Provide the [x, y] coordinate of the cell's center where the given text is located.  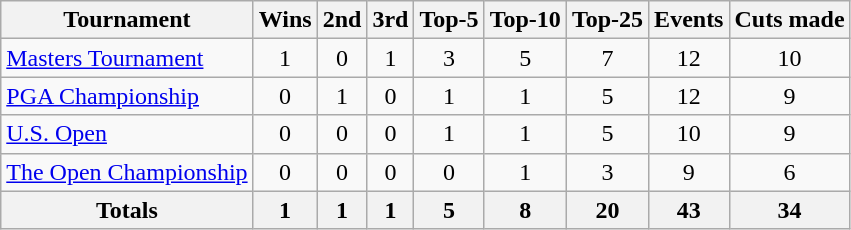
Top-5 [449, 20]
Top-10 [525, 20]
Masters Tournament [127, 58]
Top-25 [607, 20]
The Open Championship [127, 172]
Cuts made [790, 20]
20 [607, 210]
Totals [127, 210]
PGA Championship [127, 96]
Tournament [127, 20]
43 [689, 210]
6 [790, 172]
34 [790, 210]
Wins [285, 20]
7 [607, 58]
U.S. Open [127, 134]
3rd [390, 20]
Events [689, 20]
8 [525, 210]
2nd [342, 20]
